Return (X, Y) of the center of cell containing provided text 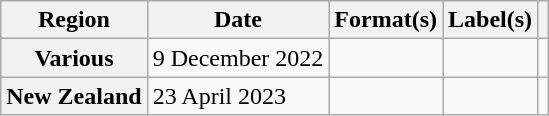
23 April 2023 (238, 96)
Format(s) (386, 20)
Date (238, 20)
Label(s) (490, 20)
New Zealand (74, 96)
Various (74, 58)
9 December 2022 (238, 58)
Region (74, 20)
